Identify which cell holds the provided text, then report its (x, y) central coordinate. 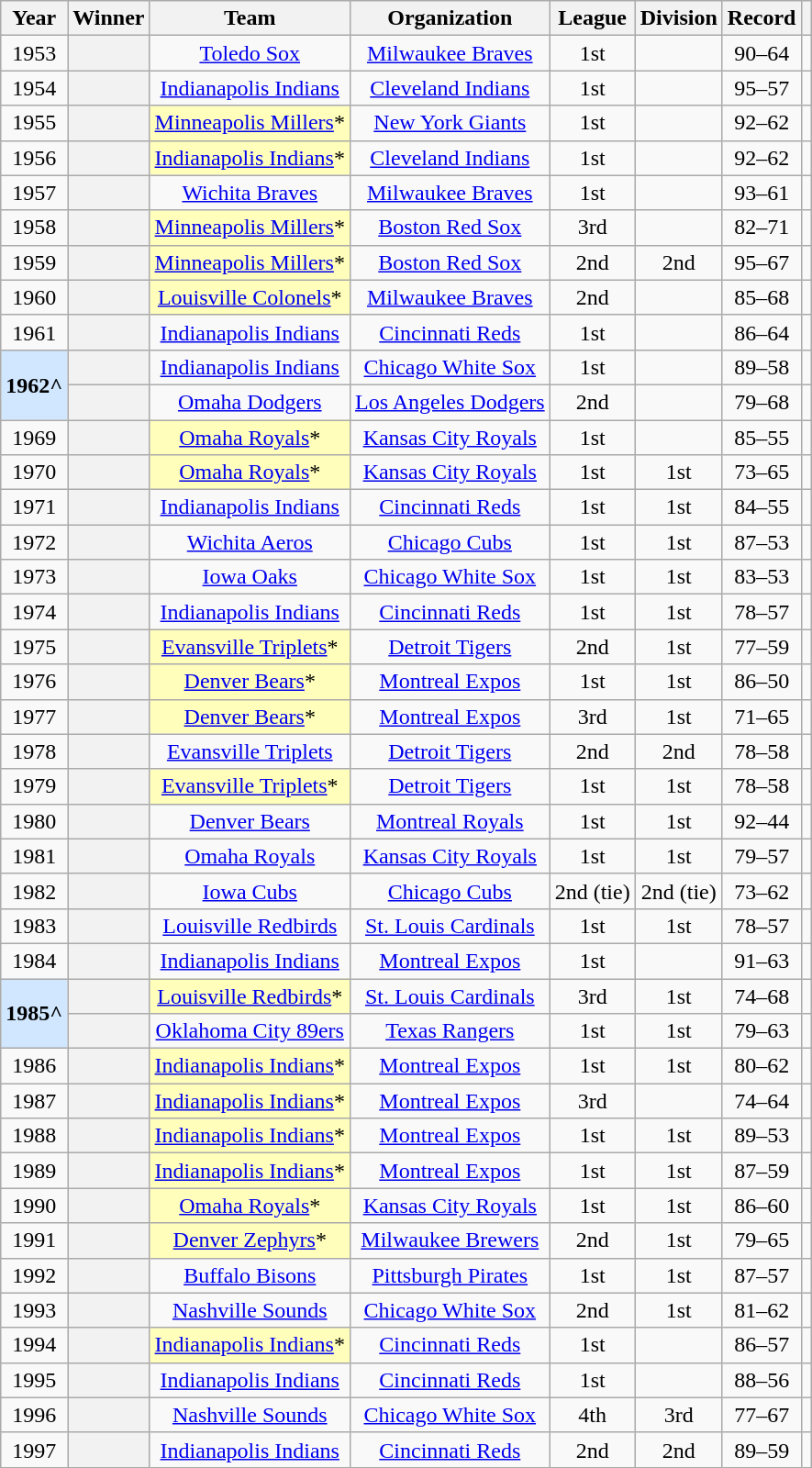
1988 (35, 1136)
4th (593, 1415)
Louisville Redbirds (250, 926)
79–57 (762, 856)
1970 (35, 473)
Division (679, 18)
71–65 (762, 717)
1959 (35, 262)
80–62 (762, 1066)
Montreal Royals (450, 821)
90–64 (762, 53)
86–60 (762, 1206)
1986 (35, 1066)
Texas Rangers (450, 1031)
Evansville Triplets (250, 751)
Toledo Sox (250, 53)
Record (762, 18)
1975 (35, 647)
Iowa Oaks (250, 577)
Buffalo Bisons (250, 1275)
1997 (35, 1450)
Team (250, 18)
1962^ (35, 384)
Winner (108, 18)
1958 (35, 228)
95–67 (762, 262)
95–57 (762, 88)
1974 (35, 612)
79–65 (762, 1240)
1953 (35, 53)
1983 (35, 926)
1957 (35, 193)
87–59 (762, 1171)
1977 (35, 717)
84–55 (762, 507)
1972 (35, 542)
74–68 (762, 995)
81–62 (762, 1310)
1979 (35, 786)
92–44 (762, 821)
91–63 (762, 961)
1996 (35, 1415)
1980 (35, 821)
Wichita Braves (250, 193)
87–53 (762, 542)
83–53 (762, 577)
1973 (35, 577)
1954 (35, 88)
1976 (35, 682)
Wichita Aeros (250, 542)
82–71 (762, 228)
1992 (35, 1275)
88–56 (762, 1380)
1955 (35, 123)
1981 (35, 856)
87–57 (762, 1275)
Omaha Dodgers (250, 402)
1961 (35, 332)
85–68 (762, 297)
Louisville Colonels* (250, 297)
1984 (35, 961)
New York Giants (450, 123)
Milwaukee Brewers (450, 1240)
1960 (35, 297)
1969 (35, 438)
79–68 (762, 402)
1956 (35, 158)
1990 (35, 1206)
1991 (35, 1240)
1978 (35, 751)
Iowa Cubs (250, 891)
73–62 (762, 891)
Los Angeles Dodgers (450, 402)
Denver Zephyrs* (250, 1240)
77–59 (762, 647)
Pittsburgh Pirates (450, 1275)
League (593, 18)
86–50 (762, 682)
1987 (35, 1101)
89–59 (762, 1450)
86–57 (762, 1345)
77–67 (762, 1415)
1994 (35, 1345)
73–65 (762, 473)
Omaha Royals (250, 856)
Denver Bears (250, 821)
74–64 (762, 1101)
93–61 (762, 193)
Year (35, 18)
1985^ (35, 1013)
89–58 (762, 367)
Louisville Redbirds* (250, 995)
1995 (35, 1380)
85–55 (762, 438)
Oklahoma City 89ers (250, 1031)
1982 (35, 891)
86–64 (762, 332)
1971 (35, 507)
79–63 (762, 1031)
1989 (35, 1171)
Organization (450, 18)
89–53 (762, 1136)
1993 (35, 1310)
